Pinpoint the cell where the given text exists, returning its (X, Y) midpoint coordinate. 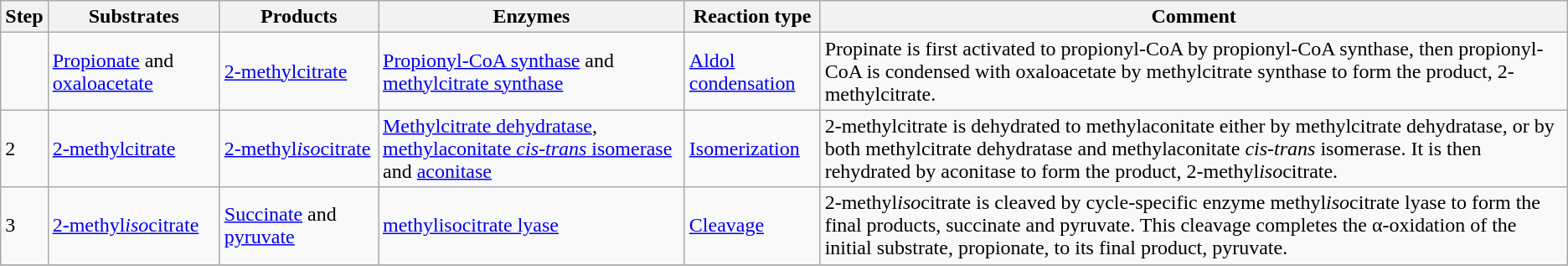
Cleavage (752, 226)
Step (24, 17)
Enzymes (532, 17)
Aldol condensation (752, 71)
Substrates (134, 17)
3 (24, 226)
Comment (1194, 17)
Isomerization (752, 149)
Propionate and oxaloacetate (134, 71)
methylisocitrate lyase (532, 226)
2 (24, 149)
Methylcitrate dehydratase, methylaconitate cis-trans isomerase and aconitase (532, 149)
Propionyl-CoA synthase and methylcitrate synthase (532, 71)
Succinate and pyruvate (298, 226)
Reaction type (752, 17)
Products (298, 17)
